Scan for the cell matching the given text and deliver its (x, y) coordinate at center. 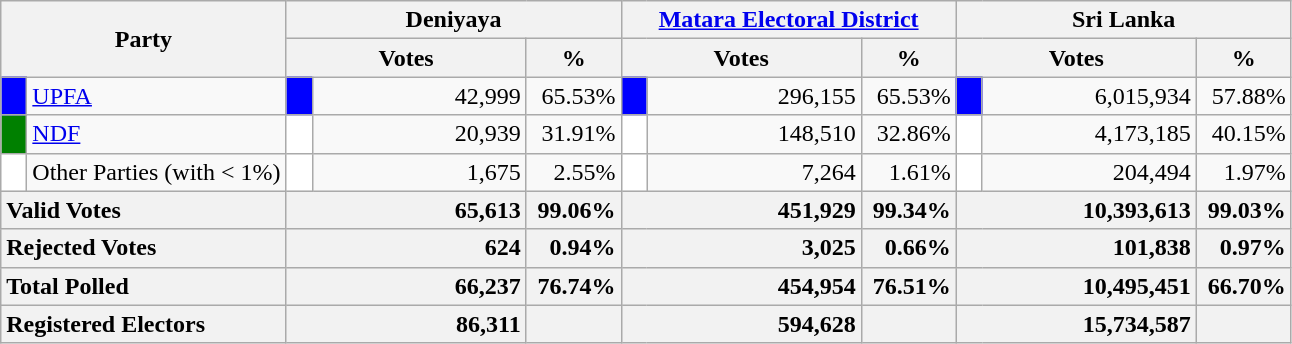
Deniyaya (454, 20)
204,494 (1089, 172)
42,999 (419, 96)
15,734,587 (1076, 324)
40.15% (1244, 134)
66.70% (1244, 286)
296,155 (754, 96)
451,929 (741, 210)
0.94% (574, 248)
Other Parties (with < 1%) (156, 172)
20,939 (419, 134)
76.51% (908, 286)
32.86% (908, 134)
10,393,613 (1076, 210)
148,510 (754, 134)
UPFA (156, 96)
Registered Electors (144, 324)
86,311 (406, 324)
Sri Lanka (1124, 20)
2.55% (574, 172)
101,838 (1076, 248)
1.61% (908, 172)
99.06% (574, 210)
3,025 (741, 248)
1,675 (419, 172)
Valid Votes (144, 210)
31.91% (574, 134)
65,613 (406, 210)
NDF (156, 134)
76.74% (574, 286)
1.97% (1244, 172)
Total Polled (144, 286)
Matara Electoral District (788, 20)
624 (406, 248)
66,237 (406, 286)
99.03% (1244, 210)
6,015,934 (1089, 96)
10,495,451 (1076, 286)
454,954 (741, 286)
594,628 (741, 324)
0.66% (908, 248)
57.88% (1244, 96)
Party (144, 39)
0.97% (1244, 248)
Rejected Votes (144, 248)
4,173,185 (1089, 134)
99.34% (908, 210)
7,264 (754, 172)
